Locate the cell with the specified text and output its [X, Y] center coordinate. 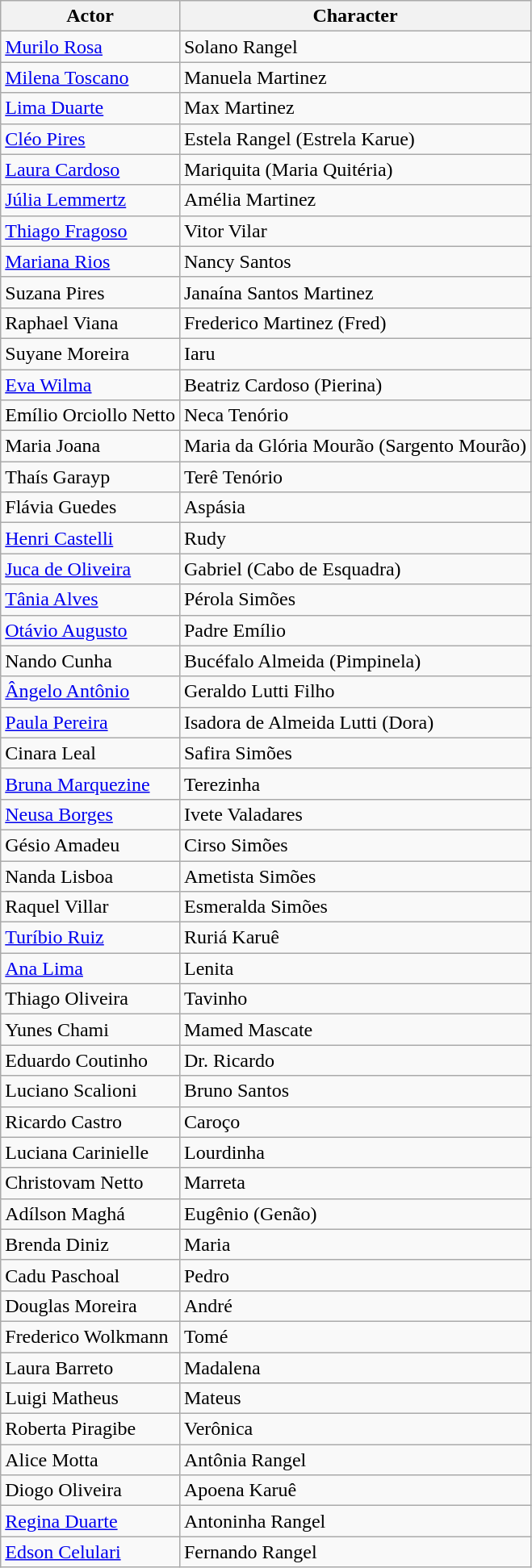
Thaís Garayp [90, 477]
Pérola Simões [355, 600]
Ana Lima [90, 968]
Esmeralda Simões [355, 907]
Safira Simões [355, 753]
Frederico Martinez (Fred) [355, 323]
Bruno Santos [355, 1091]
Terê Tenório [355, 477]
Adílson Maghá [90, 1214]
Verônica [355, 1429]
Nando Cunha [90, 661]
Júlia Lemmertz [90, 200]
Max Martinez [355, 108]
Ricardo Castro [90, 1122]
Luigi Matheus [90, 1399]
Regina Duarte [90, 1521]
Dr. Ricardo [355, 1060]
Cadu Paschoal [90, 1275]
Ângelo Antônio [90, 692]
Amélia Martinez [355, 200]
Luciana Carinielle [90, 1152]
Ruriá Karuê [355, 938]
Alice Motta [90, 1460]
Emílio Orciollo Netto [90, 416]
Character [355, 16]
Cirso Simões [355, 845]
Christovam Netto [90, 1183]
Ivete Valadares [355, 814]
Roberta Piragibe [90, 1429]
Lima Duarte [90, 108]
Pedro [355, 1275]
Antônia Rangel [355, 1460]
Eduardo Coutinho [90, 1060]
Marreta [355, 1183]
Aspásia [355, 508]
Thiago Fragoso [90, 231]
Murilo Rosa [90, 47]
Solano Rangel [355, 47]
Maria Joana [90, 446]
Tânia Alves [90, 600]
Eva Wilma [90, 385]
Tavinho [355, 999]
Raphael Viana [90, 323]
Yunes Chami [90, 1030]
Bruna Marquezine [90, 784]
Neusa Borges [90, 814]
Tomé [355, 1336]
Cléo Pires [90, 139]
Beatriz Cardoso (Pierina) [355, 385]
Lourdinha [355, 1152]
Rudy [355, 538]
Suzana Pires [90, 292]
Luciano Scalioni [90, 1091]
Turíbio Ruiz [90, 938]
Terezinha [355, 784]
Suyane Moreira [90, 353]
Iaru [355, 353]
Manuela Martinez [355, 77]
Otávio Augusto [90, 630]
Vitor Vilar [355, 231]
Brenda Diniz [90, 1244]
Gésio Amadeu [90, 845]
Milena Toscano [90, 77]
Raquel Villar [90, 907]
Apoena Karuê [355, 1491]
Frederico Wolkmann [90, 1336]
Mateus [355, 1399]
Laura Cardoso [90, 169]
Padre Emílio [355, 630]
Lenita [355, 968]
Neca Tenório [355, 416]
Caroço [355, 1122]
Actor [90, 16]
Maria da Glória Mourão (Sargento Mourão) [355, 446]
Thiago Oliveira [90, 999]
Ametista Simões [355, 876]
Bucéfalo Almeida (Pimpinela) [355, 661]
André [355, 1306]
Cinara Leal [90, 753]
Fernando Rangel [355, 1552]
Paula Pereira [90, 722]
Juca de Oliveira [90, 569]
Flávia Guedes [90, 508]
Mamed Mascate [355, 1030]
Henri Castelli [90, 538]
Eugênio (Genão) [355, 1214]
Mariana Rios [90, 261]
Laura Barreto [90, 1368]
Geraldo Lutti Filho [355, 692]
Isadora de Almeida Lutti (Dora) [355, 722]
Edson Celulari [90, 1552]
Nancy Santos [355, 261]
Gabriel (Cabo de Esquadra) [355, 569]
Antoninha Rangel [355, 1521]
Janaína Santos Martinez [355, 292]
Nanda Lisboa [90, 876]
Maria [355, 1244]
Mariquita (Maria Quitéria) [355, 169]
Estela Rangel (Estrela Karue) [355, 139]
Diogo Oliveira [90, 1491]
Madalena [355, 1368]
Douglas Moreira [90, 1306]
